Pinpoint the cell where the given text exists, returning its (X, Y) midpoint coordinate. 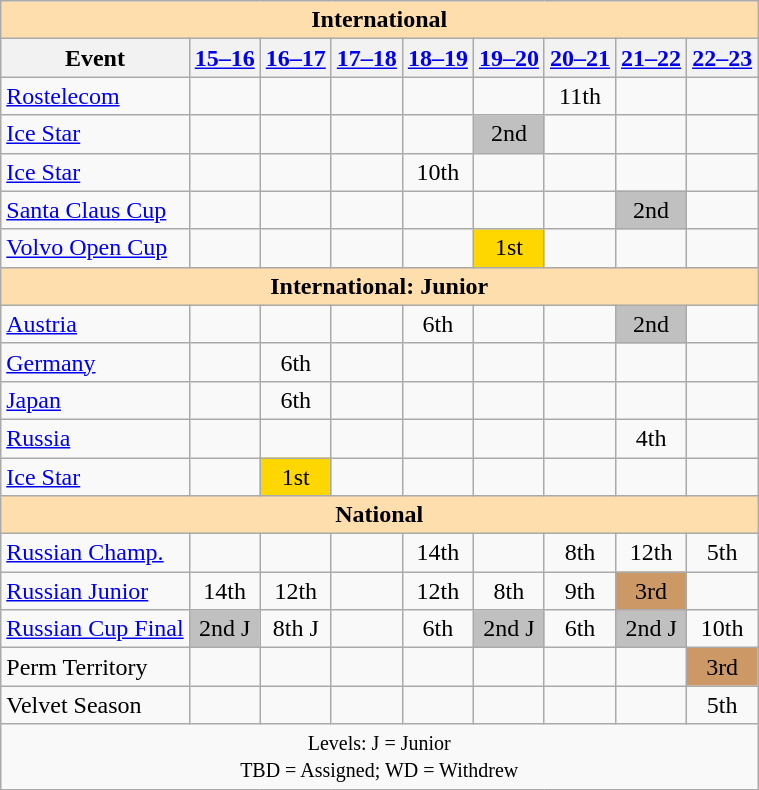
National (380, 515)
16–17 (296, 58)
9th (580, 591)
Perm Territory (95, 667)
22–23 (722, 58)
Russia (95, 438)
International (380, 20)
8th J (296, 629)
Volvo Open Cup (95, 248)
Japan (95, 400)
Velvet Season (95, 705)
19–20 (508, 58)
Santa Claus Cup (95, 210)
Russian Champ. (95, 553)
Russian Junior (95, 591)
Levels: J = Junior TBD = Assigned; WD = Withdrew (380, 756)
11th (580, 96)
Russian Cup Final (95, 629)
17–18 (366, 58)
20–21 (580, 58)
Rostelecom (95, 96)
International: Junior (380, 286)
18–19 (438, 58)
Austria (95, 324)
21–22 (652, 58)
15–16 (224, 58)
Germany (95, 362)
4th (652, 438)
Event (95, 58)
